Identify which cell holds the provided text, then report its (x, y) central coordinate. 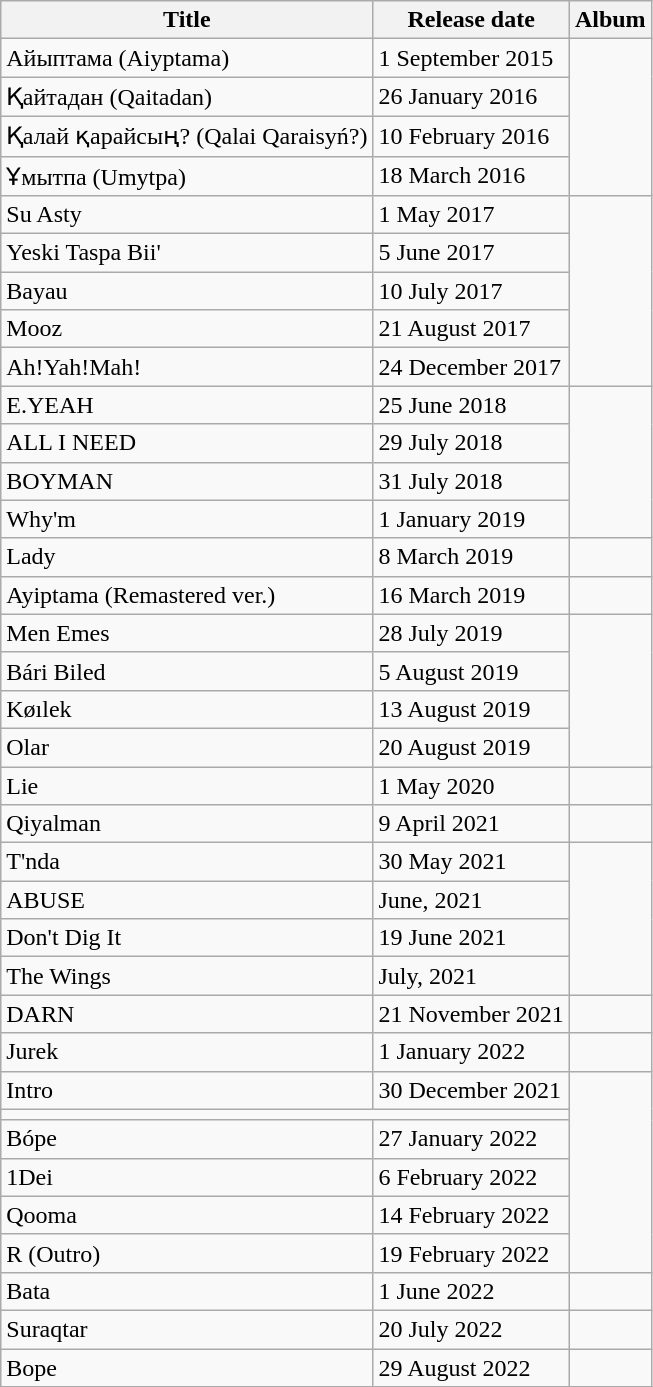
Bópe (187, 1139)
9 April 2021 (471, 824)
Lady (187, 557)
Қалай қарайсың? (Qalai Qaraisyń?) (187, 136)
14 February 2022 (471, 1215)
21 August 2017 (471, 329)
The Wings (187, 976)
30 May 2021 (471, 862)
29 August 2022 (471, 1367)
Lie (187, 785)
R (Outro) (187, 1253)
31 July 2018 (471, 481)
1 May 2017 (471, 215)
13 August 2019 (471, 709)
ABUSE (187, 900)
Ұмытпа (Umytpa) (187, 176)
Қайтадан (Qaitadan) (187, 97)
1Dei (187, 1177)
1 September 2015 (471, 58)
16 March 2019 (471, 595)
Su Asty (187, 215)
1 January 2019 (471, 519)
1 January 2022 (471, 1052)
18 March 2016 (471, 176)
10 February 2016 (471, 136)
Jurek (187, 1052)
July, 2021 (471, 976)
Bata (187, 1291)
Айыптама (Aiyptama) (187, 58)
8 March 2019 (471, 557)
Køılek (187, 709)
Bári Biled (187, 671)
26 January 2016 (471, 97)
19 June 2021 (471, 938)
30 December 2021 (471, 1090)
27 January 2022 (471, 1139)
5 August 2019 (471, 671)
28 July 2019 (471, 633)
Men Emes (187, 633)
DARN (187, 1014)
24 December 2017 (471, 367)
19 February 2022 (471, 1253)
Bope (187, 1367)
E.YEAH (187, 405)
Release date (471, 20)
Intro (187, 1090)
Album (610, 20)
Qiyalman (187, 824)
1 May 2020 (471, 785)
Ah!Yah!Mah! (187, 367)
Mooz (187, 329)
BOYMAN (187, 481)
1 June 2022 (471, 1291)
20 July 2022 (471, 1329)
25 June 2018 (471, 405)
Suraqtar (187, 1329)
Qooma (187, 1215)
20 August 2019 (471, 747)
5 June 2017 (471, 253)
June, 2021 (471, 900)
Ayiptama (Remastered ver.) (187, 595)
Don't Dig It (187, 938)
29 July 2018 (471, 443)
6 February 2022 (471, 1177)
Bayau (187, 291)
Olar (187, 747)
Title (187, 20)
21 November 2021 (471, 1014)
Why'm (187, 519)
T'nda (187, 862)
Yeski Taspa Bii' (187, 253)
10 July 2017 (471, 291)
ALL I NEED (187, 443)
